For the text-containing cell, return its midpoint in (x, y) coordinate format. 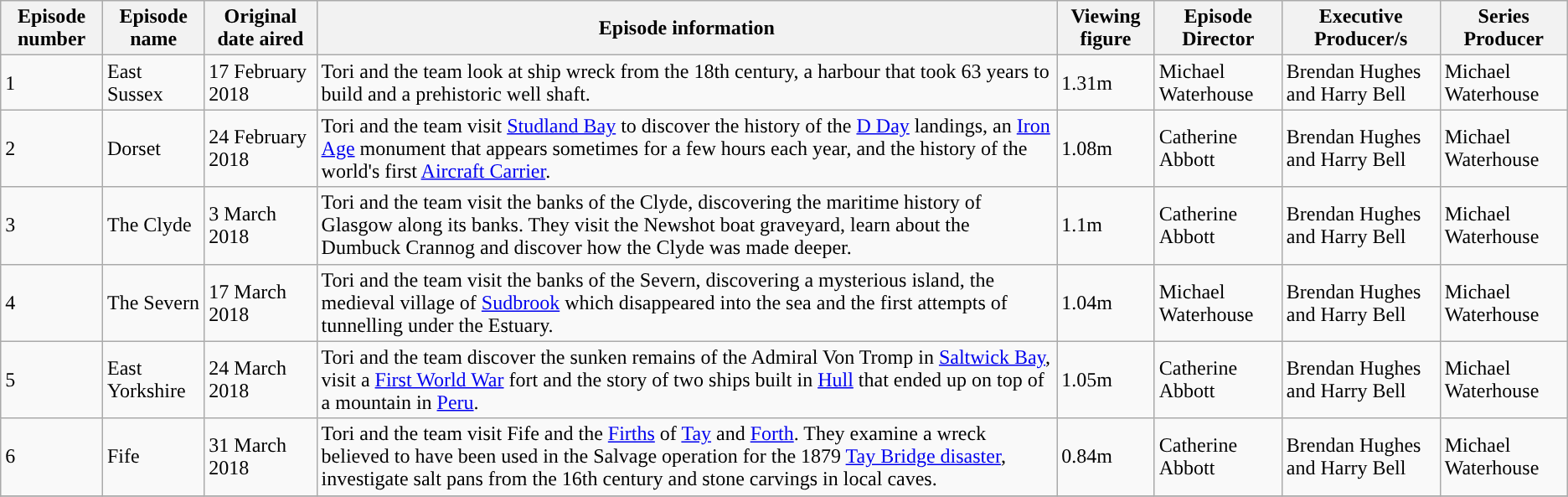
17 February 2018 (260, 82)
Episode name (152, 28)
Episode number (52, 28)
5 (52, 380)
1.31m (1106, 82)
3 (52, 225)
Dorset (152, 148)
The Severn (152, 303)
31 March 2018 (260, 457)
Executive Producer/s (1360, 28)
Fife (152, 457)
1.1m (1106, 225)
Episode Director (1218, 28)
East Sussex (152, 82)
24 March 2018 (260, 380)
3 March 2018 (260, 225)
1.05m (1106, 380)
4 (52, 303)
1 (52, 82)
0.84m (1106, 457)
The Clyde (152, 225)
Episode information (687, 28)
Tori and the team look at ship wreck from the 18th century, a harbour that took 63 years to build and a prehistoric well shaft. (687, 82)
24 February 2018 (260, 148)
1.04m (1106, 303)
17 March 2018 (260, 303)
Original date aired (260, 28)
East Yorkshire (152, 380)
2 (52, 148)
1.08m (1106, 148)
Series Producer (1504, 28)
6 (52, 457)
Viewing figure (1106, 28)
